Pinpoint the cell where the given text exists, returning its (x, y) midpoint coordinate. 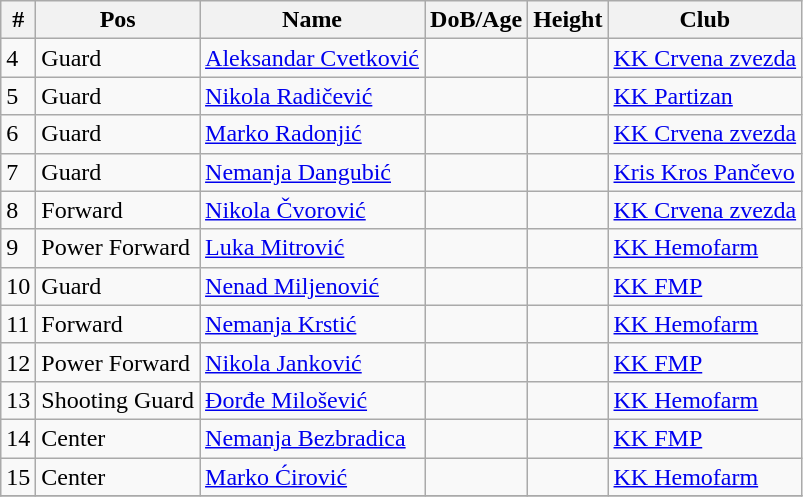
Height (568, 20)
Kris Kros Pančevo (705, 172)
Đorđe Milošević (312, 400)
Luka Mitrović (312, 248)
6 (18, 134)
9 (18, 248)
10 (18, 286)
Nemanja Dangubić (312, 172)
11 (18, 324)
Nemanja Bezbradica (312, 438)
Marko Ćirović (312, 477)
12 (18, 362)
Nikola Radičević (312, 96)
Nemanja Krstić (312, 324)
DoB/Age (476, 20)
13 (18, 400)
Nikola Janković (312, 362)
5 (18, 96)
4 (18, 58)
Club (705, 20)
Pos (118, 20)
Name (312, 20)
Marko Radonjić (312, 134)
Aleksandar Cvetković (312, 58)
KK Partizan (705, 96)
Nenad Miljenović (312, 286)
8 (18, 210)
Nikola Čvorović (312, 210)
14 (18, 438)
# (18, 20)
15 (18, 477)
7 (18, 172)
Shooting Guard (118, 400)
